Find where the given text appears and provide that cell's center as [x, y] coordinate. 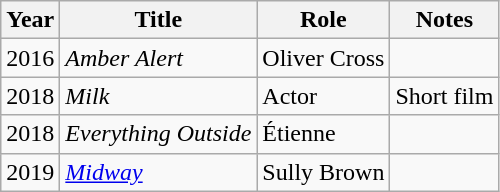
Title [158, 20]
Actor [324, 96]
2016 [30, 58]
Midway [158, 172]
Notes [444, 20]
Year [30, 20]
Sully Brown [324, 172]
Amber Alert [158, 58]
Oliver Cross [324, 58]
Short film [444, 96]
Role [324, 20]
2019 [30, 172]
Étienne [324, 134]
Milk [158, 96]
Everything Outside [158, 134]
